Return the [x, y] coordinate for the center point of the cell that contains the specified text.  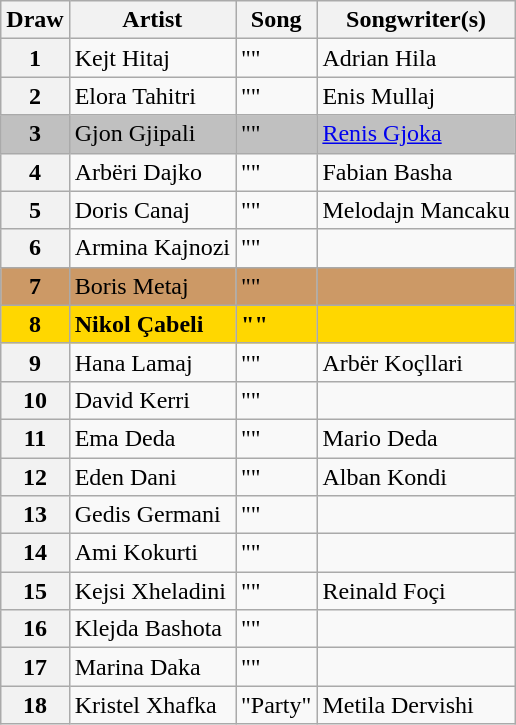
12 [35, 477]
Arbër Koçllari [416, 362]
Nikol Çabeli [152, 324]
Reinald Foçi [416, 591]
Mario Deda [416, 438]
17 [35, 667]
Arbëri Dajko [152, 172]
Marina Daka [152, 667]
Artist [152, 20]
Songwriter(s) [416, 20]
Draw [35, 20]
3 [35, 134]
Kristel Xhafka [152, 705]
Ami Kokurti [152, 553]
Kejsi Xheladini [152, 591]
Adrian Hila [416, 58]
Metila Dervishi [416, 705]
7 [35, 286]
Enis Mullaj [416, 96]
Renis Gjoka [416, 134]
16 [35, 629]
Elora Tahitri [152, 96]
10 [35, 400]
2 [35, 96]
Eden Dani [152, 477]
Hana Lamaj [152, 362]
Alban Kondi [416, 477]
8 [35, 324]
Ema Deda [152, 438]
11 [35, 438]
Kejt Hitaj [152, 58]
David Kerri [152, 400]
Boris Metaj [152, 286]
Klejda Bashota [152, 629]
5 [35, 210]
Fabian Basha [416, 172]
Doris Canaj [152, 210]
6 [35, 248]
9 [35, 362]
Gjon Gjipali [152, 134]
Melodajn Mancaku [416, 210]
Song [276, 20]
Gedis Germani [152, 515]
"Party" [276, 705]
Armina Kajnozi [152, 248]
14 [35, 553]
1 [35, 58]
13 [35, 515]
15 [35, 591]
4 [35, 172]
18 [35, 705]
